Search for the cell housing the specified text and yield its (X, Y) center coordinate. 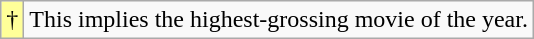
† (12, 20)
This implies the highest-grossing movie of the year. (279, 20)
